Extract the (x, y) coordinate from the center of the cell holding the provided text.  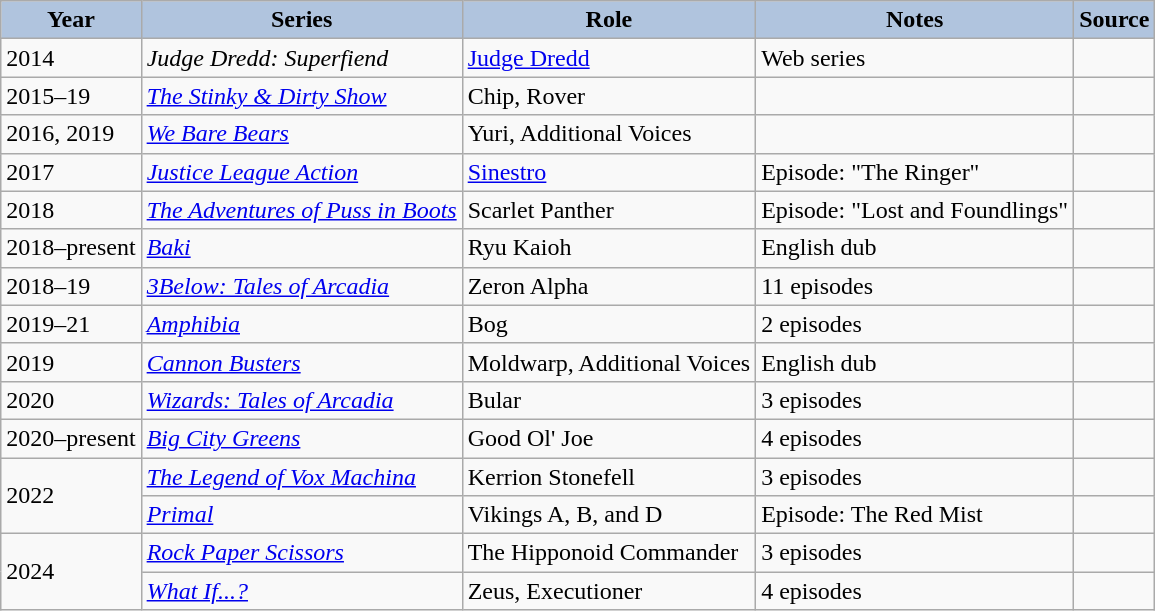
Chip, Rover (609, 96)
Episode: The Red Mist (915, 515)
Justice League Action (302, 172)
Series (302, 20)
Zeus, Executioner (609, 591)
Ryu Kaioh (609, 248)
2016, 2019 (71, 134)
2020–present (71, 438)
2015–19 (71, 96)
Episode: "Lost and Foundlings" (915, 210)
Sinestro (609, 172)
Amphibia (302, 324)
Vikings A, B, and D (609, 515)
Notes (915, 20)
2018–present (71, 248)
Moldwarp, Additional Voices (609, 362)
The Hipponoid Commander (609, 553)
Rock Paper Scissors (302, 553)
Yuri, Additional Voices (609, 134)
2019 (71, 362)
The Adventures of Puss in Boots (302, 210)
Good Ol' Joe (609, 438)
2017 (71, 172)
Year (71, 20)
11 episodes (915, 286)
The Stinky & Dirty Show (302, 96)
2014 (71, 58)
We Bare Bears (302, 134)
2 episodes (915, 324)
Role (609, 20)
Episode: "The Ringer" (915, 172)
2020 (71, 400)
Zeron Alpha (609, 286)
Judge Dredd: Superfiend (302, 58)
Cannon Busters (302, 362)
2018–19 (71, 286)
What If...? (302, 591)
Baki (302, 248)
Source (1114, 20)
Scarlet Panther (609, 210)
Big City Greens (302, 438)
Judge Dredd (609, 58)
2024 (71, 572)
2019–21 (71, 324)
Primal (302, 515)
Web series (915, 58)
2022 (71, 496)
Wizards: Tales of Arcadia (302, 400)
The Legend of Vox Machina (302, 477)
3Below: Tales of Arcadia (302, 286)
Kerrion Stonefell (609, 477)
Bular (609, 400)
2018 (71, 210)
Bog (609, 324)
